Search for the cell housing the specified text and yield its (X, Y) center coordinate. 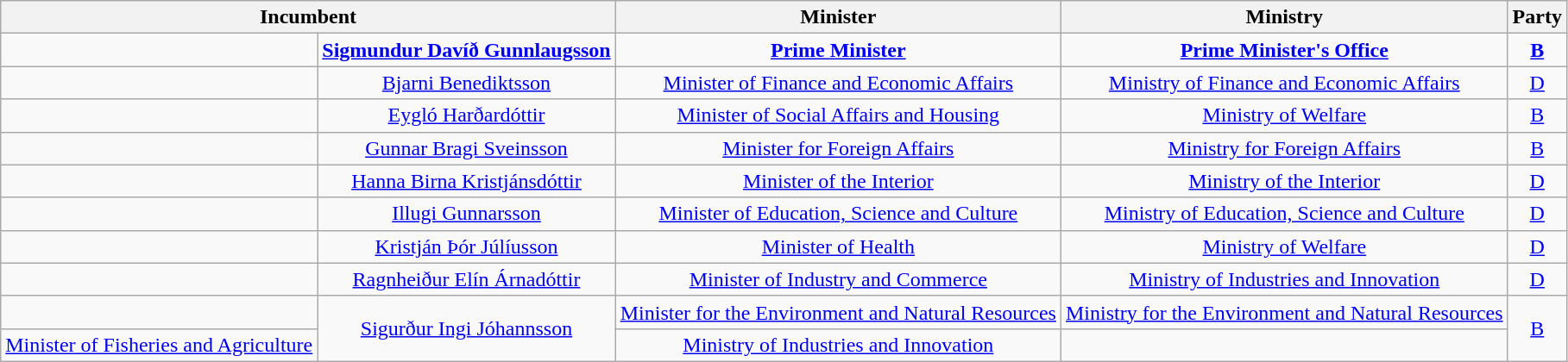
Ministry of the Interior (1284, 181)
Minister of Health (838, 247)
Gunnar Bragi Sveinsson (466, 148)
Ministry of Education, Science and Culture (1284, 214)
Ministry of Finance and Economic Affairs (1284, 83)
Ministry for Foreign Affairs (1284, 148)
Minister of Fisheries and Agriculture (159, 345)
Minister of Industry and Commerce (838, 279)
Hanna Birna Kristjánsdóttir (466, 181)
Bjarni Benediktsson (466, 83)
Incumbent (308, 17)
Ministry for the Environment and Natural Resources (1284, 312)
Minister (838, 17)
Sigurður Ingi Jóhannsson (466, 328)
Prime Minister (838, 50)
Ministry (1284, 17)
Party (1537, 17)
Kristján Þór Júlíusson (466, 247)
Sigmundur Davíð Gunnlaugsson (466, 50)
Minister of Education, Science and Culture (838, 214)
Minister of Finance and Economic Affairs (838, 83)
Eygló Harðardóttir (466, 115)
Minister of the Interior (838, 181)
Minister for Foreign Affairs (838, 148)
Minister of Social Affairs and Housing (838, 115)
Illugi Gunnarsson (466, 214)
Minister for the Environment and Natural Resources (838, 312)
Prime Minister's Office (1284, 50)
Ragnheiður Elín Árnadóttir (466, 279)
